Return (X, Y) of the center of cell containing provided text 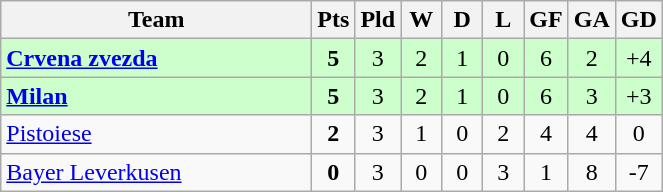
L (504, 20)
Pistoiese (156, 134)
+3 (638, 96)
GA (592, 20)
+4 (638, 58)
8 (592, 172)
-7 (638, 172)
W (422, 20)
GF (546, 20)
Milan (156, 96)
Crvena zvezda (156, 58)
Pld (378, 20)
Bayer Leverkusen (156, 172)
Pts (334, 20)
Team (156, 20)
GD (638, 20)
D (462, 20)
